Determine the [x, y] coordinate at the center of the cell enclosing the given text.  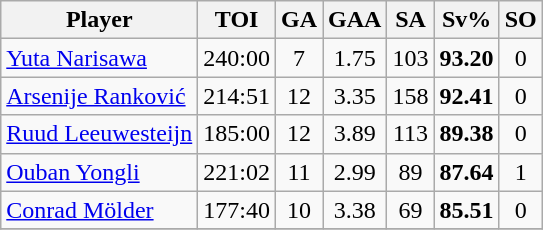
Yuta Narisawa [100, 58]
158 [410, 96]
GAA [355, 20]
3.35 [355, 96]
89 [410, 172]
214:51 [237, 96]
TOI [237, 20]
Ruud Leeuwesteijn [100, 134]
GA [300, 20]
1.75 [355, 58]
89.38 [466, 134]
221:02 [237, 172]
SO [520, 20]
3.89 [355, 134]
SA [410, 20]
3.38 [355, 210]
92.41 [466, 96]
Conrad Mölder [100, 210]
11 [300, 172]
85.51 [466, 210]
69 [410, 210]
Player [100, 20]
Ouban Yongli [100, 172]
185:00 [237, 134]
87.64 [466, 172]
10 [300, 210]
1 [520, 172]
7 [300, 58]
Sv% [466, 20]
177:40 [237, 210]
240:00 [237, 58]
2.99 [355, 172]
Arsenije Ranković [100, 96]
113 [410, 134]
93.20 [466, 58]
103 [410, 58]
